Determine the [x, y] coordinate at the center of the cell enclosing the given text.  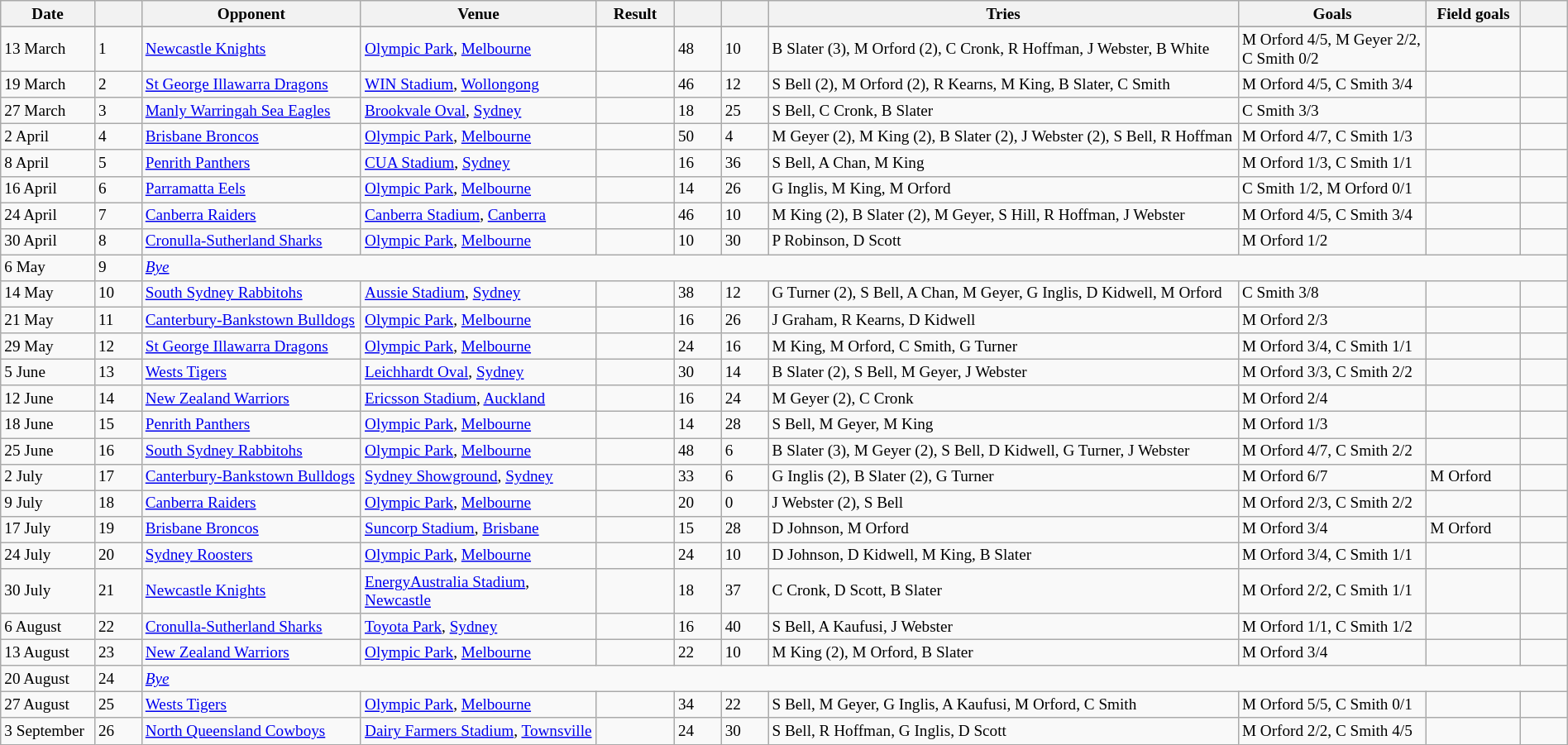
Ericsson Stadium, Auckland [478, 399]
J Graham, R Kearns, D Kidwell [1003, 320]
CUA Stadium, Sydney [478, 163]
S Bell (2), M Orford (2), R Kearns, M King, B Slater, C Smith [1003, 84]
34 [698, 705]
Aussie Stadium, Sydney [478, 294]
M Orford 4/7, C Smith 2/2 [1331, 451]
2 July [48, 477]
9 July [48, 504]
18 June [48, 425]
Suncorp Stadium, Brisbane [478, 529]
1 [117, 49]
C Cronk, D Scott, B Slater [1003, 591]
M Orford 2/2, C Smith 1/1 [1331, 591]
M Orford 1/2 [1331, 241]
S Bell, M Geyer, M King [1003, 425]
38 [698, 294]
Leichhardt Oval, Sydney [478, 372]
24 April [48, 216]
G Inglis (2), B Slater (2), G Turner [1003, 477]
M Orford 1/3 [1331, 425]
M King (2), B Slater (2), M Geyer, S Hill, R Hoffman, J Webster [1003, 216]
13 [117, 372]
20 August [48, 679]
8 [117, 241]
M Orford 2/3 [1331, 320]
21 May [48, 320]
19 March [48, 84]
9 [117, 268]
C Smith 3/8 [1331, 294]
Manly Warringah Sea Eagles [251, 111]
Brookvale Oval, Sydney [478, 111]
G Turner (2), S Bell, A Chan, M Geyer, G Inglis, D Kidwell, M Orford [1003, 294]
Result [635, 14]
S Bell, M Geyer, G Inglis, A Kaufusi, M Orford, C Smith [1003, 705]
19 [117, 529]
M Orford 5/5, C Smith 0/1 [1331, 705]
24 July [48, 556]
Parramatta Eels [251, 189]
7 [117, 216]
D Johnson, M Orford [1003, 529]
13 March [48, 49]
M Orford 2/3, C Smith 2/2 [1331, 504]
M Orford 4/5, M Geyer 2/2, C Smith 0/2 [1331, 49]
21 [117, 591]
B Slater (3), M Geyer (2), S Bell, D Kidwell, G Turner, J Webster [1003, 451]
C Smith 3/3 [1331, 111]
M King (2), M Orford, B Slater [1003, 652]
16 April [48, 189]
M Geyer (2), C Cronk [1003, 399]
Field goals [1474, 14]
North Queensland Cowboys [251, 731]
40 [744, 627]
G Inglis, M King, M Orford [1003, 189]
37 [744, 591]
WIN Stadium, Wollongong [478, 84]
33 [698, 477]
27 March [48, 111]
Toyota Park, Sydney [478, 627]
M Orford 4/7, C Smith 1/3 [1331, 137]
M Orford 6/7 [1331, 477]
Opponent [251, 14]
M Orford 3/3, C Smith 2/2 [1331, 372]
M Orford 2/4 [1331, 399]
B Slater (2), S Bell, M Geyer, J Webster [1003, 372]
23 [117, 652]
M King, M Orford, C Smith, G Turner [1003, 346]
C Smith 1/2, M Orford 0/1 [1331, 189]
6 August [48, 627]
S Bell, A Chan, M King [1003, 163]
Sydney Roosters [251, 556]
11 [117, 320]
3 September [48, 731]
27 August [48, 705]
S Bell, R Hoffman, G Inglis, D Scott [1003, 731]
Dairy Farmers Stadium, Townsville [478, 731]
13 August [48, 652]
30 April [48, 241]
S Bell, A Kaufusi, J Webster [1003, 627]
17 July [48, 529]
D Johnson, D Kidwell, M King, B Slater [1003, 556]
Tries [1003, 14]
M Orford 2/2, C Smith 4/5 [1331, 731]
B Slater (3), M Orford (2), C Cronk, R Hoffman, J Webster, B White [1003, 49]
Sydney Showground, Sydney [478, 477]
J Webster (2), S Bell [1003, 504]
8 April [48, 163]
5 [117, 163]
5 June [48, 372]
2 April [48, 137]
P Robinson, D Scott [1003, 241]
14 May [48, 294]
6 May [48, 268]
S Bell, C Cronk, B Slater [1003, 111]
25 June [48, 451]
30 July [48, 591]
M Orford 1/3, C Smith 1/1 [1331, 163]
17 [117, 477]
Venue [478, 14]
50 [698, 137]
Date [48, 14]
Goals [1331, 14]
M Orford 1/1, C Smith 1/2 [1331, 627]
12 June [48, 399]
3 [117, 111]
2 [117, 84]
36 [744, 163]
Canberra Stadium, Canberra [478, 216]
M Geyer (2), M King (2), B Slater (2), J Webster (2), S Bell, R Hoffman [1003, 137]
29 May [48, 346]
EnergyAustralia Stadium, Newcastle [478, 591]
0 [744, 504]
